Search for the cell housing the specified text and yield its (x, y) center coordinate. 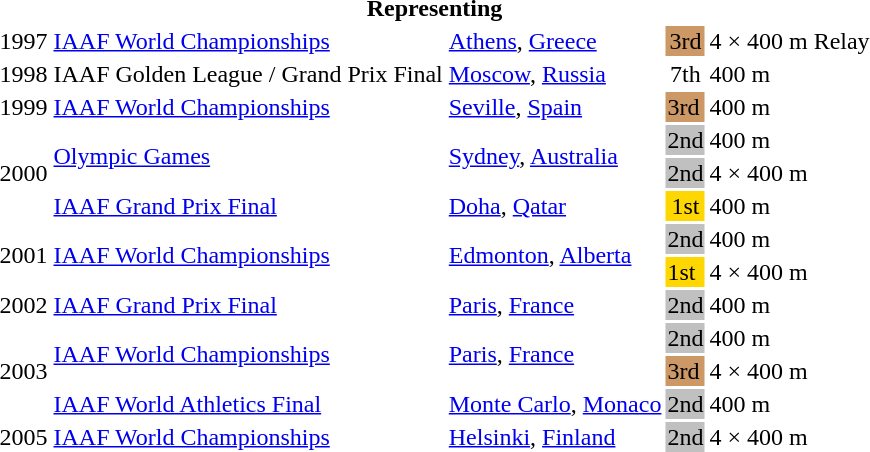
Monte Carlo, Monaco (555, 404)
Athens, Greece (555, 41)
Sydney, Australia (555, 156)
Moscow, Russia (555, 74)
Seville, Spain (555, 107)
Helsinki, Finland (555, 437)
Doha, Qatar (555, 206)
IAAF Golden League / Grand Prix Final (248, 74)
Olympic Games (248, 156)
7th (686, 74)
Edmonton, Alberta (555, 256)
IAAF World Athletics Final (248, 404)
